Find where the given text appears and provide that cell's center as [X, Y] coordinate. 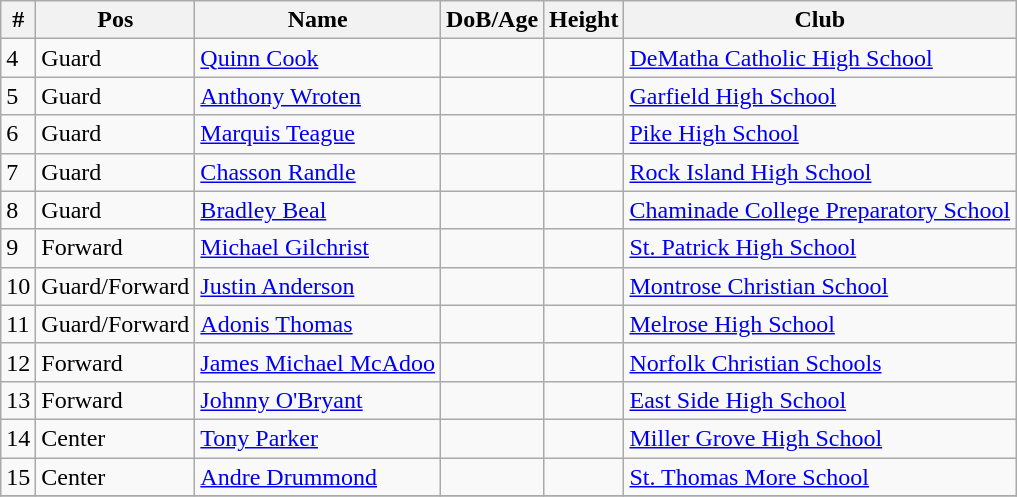
Michael Gilchrist [318, 248]
Melrose High School [820, 324]
James Michael McAdoo [318, 362]
Miller Grove High School [820, 438]
Johnny O'Bryant [318, 400]
10 [18, 286]
Montrose Christian School [820, 286]
DeMatha Catholic High School [820, 58]
Pos [116, 20]
# [18, 20]
Anthony Wroten [318, 96]
St. Thomas More School [820, 477]
14 [18, 438]
8 [18, 210]
Quinn Cook [318, 58]
Adonis Thomas [318, 324]
Club [820, 20]
Andre Drummond [318, 477]
Chaminade College Preparatory School [820, 210]
Bradley Beal [318, 210]
Tony Parker [318, 438]
5 [18, 96]
East Side High School [820, 400]
7 [18, 172]
Garfield High School [820, 96]
Marquis Teague [318, 134]
6 [18, 134]
9 [18, 248]
Norfolk Christian Schools [820, 362]
11 [18, 324]
St. Patrick High School [820, 248]
13 [18, 400]
DoB/Age [492, 20]
Rock Island High School [820, 172]
12 [18, 362]
Justin Anderson [318, 286]
Pike High School [820, 134]
4 [18, 58]
Chasson Randle [318, 172]
Height [584, 20]
15 [18, 477]
Name [318, 20]
